Determine the [X, Y] coordinate at the center of the cell enclosing the given text.  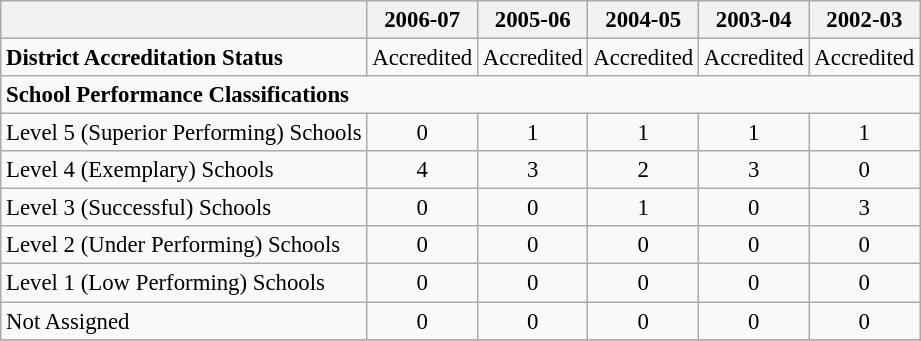
2006-07 [422, 20]
2005-06 [532, 20]
2004-05 [644, 20]
Level 1 (Low Performing) Schools [184, 283]
2003-04 [754, 20]
Not Assigned [184, 321]
Level 3 (Successful) Schools [184, 208]
Level 2 (Under Performing) Schools [184, 245]
District Accreditation Status [184, 58]
Level 4 (Exemplary) Schools [184, 170]
Level 5 (Superior Performing) Schools [184, 133]
2 [644, 170]
4 [422, 170]
School Performance Classifications [460, 95]
2002-03 [864, 20]
